Determine the [x, y] coordinate at the center of the cell enclosing the given text.  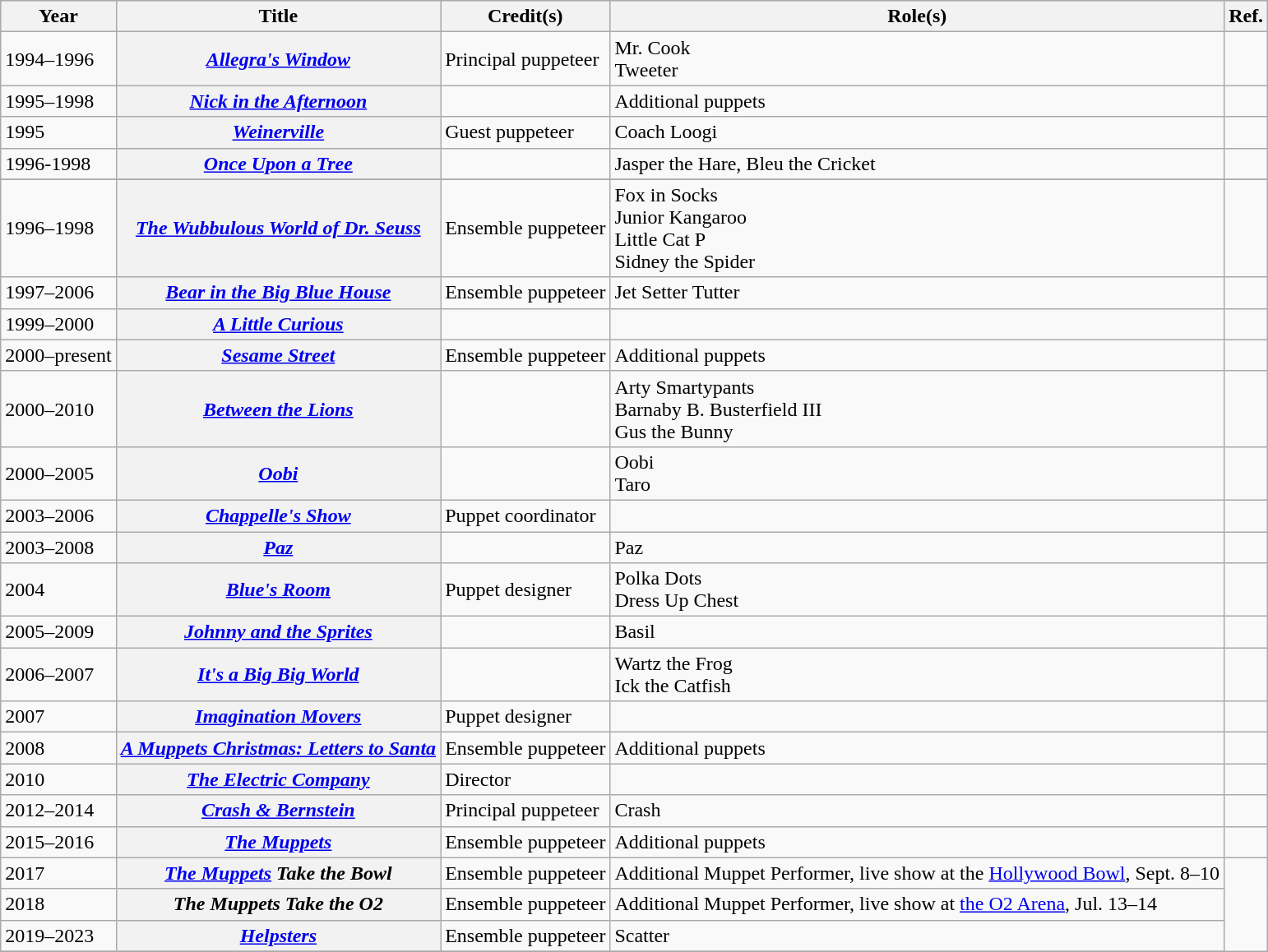
The Muppets Take the Bowl [278, 873]
Crash [918, 811]
2004 [58, 590]
2019–2023 [58, 936]
Blue's Room [278, 590]
2008 [58, 748]
1996–1998 [58, 229]
2003–2006 [58, 515]
Once Upon a Tree [278, 164]
Polka DotsDress Up Chest [918, 590]
1999–2000 [58, 324]
2012–2014 [58, 811]
It's a Big Big World [278, 674]
Nick in the Afternoon [278, 101]
Bear in the Big Blue House [278, 293]
Scatter [918, 936]
2018 [58, 904]
Arty SmartypantsBarnaby B. Busterfield IIIGus the Bunny [918, 409]
Johnny and the Sprites [278, 632]
Jasper the Hare, Bleu the Cricket [918, 164]
A Little Curious [278, 324]
Allegra's Window [278, 59]
Crash & Bernstein [278, 811]
Additional Muppet Performer, live show at the O2 Arena, Jul. 13–14 [918, 904]
Helpsters [278, 936]
2017 [58, 873]
Ref. [1247, 16]
Chappelle's Show [278, 515]
2000–present [58, 355]
2007 [58, 717]
Guest puppeteer [525, 132]
1995–1998 [58, 101]
The Muppets [278, 842]
Wartz the FrogIck the Catfish [918, 674]
Credit(s) [525, 16]
2006–2007 [58, 674]
1994–1996 [58, 59]
Title [278, 16]
2000–2005 [58, 474]
Role(s) [918, 16]
Sesame Street [278, 355]
Oobi [278, 474]
2005–2009 [58, 632]
Director [525, 779]
Basil [918, 632]
Year [58, 16]
Fox in SocksJunior KangarooLittle Cat PSidney the Spider [918, 229]
2015–2016 [58, 842]
1997–2006 [58, 293]
1995 [58, 132]
2000–2010 [58, 409]
Mr. CookTweeter [918, 59]
The Muppets Take the O2 [278, 904]
2003–2008 [58, 547]
1996-1998 [58, 164]
Imagination Movers [278, 717]
Additional Muppet Performer, live show at the Hollywood Bowl, Sept. 8–10 [918, 873]
OobiTaro [918, 474]
Between the Lions [278, 409]
A Muppets Christmas: Letters to Santa [278, 748]
Puppet coordinator [525, 515]
The Wubbulous World of Dr. Seuss [278, 229]
Jet Setter Tutter [918, 293]
Coach Loogi [918, 132]
The Electric Company [278, 779]
Weinerville [278, 132]
2010 [58, 779]
